For the text-containing cell, return its midpoint in (X, Y) coordinate format. 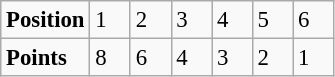
Position (46, 20)
Points (46, 58)
8 (110, 58)
5 (272, 20)
